Extract the (x, y) coordinate from the center of the cell holding the provided text.  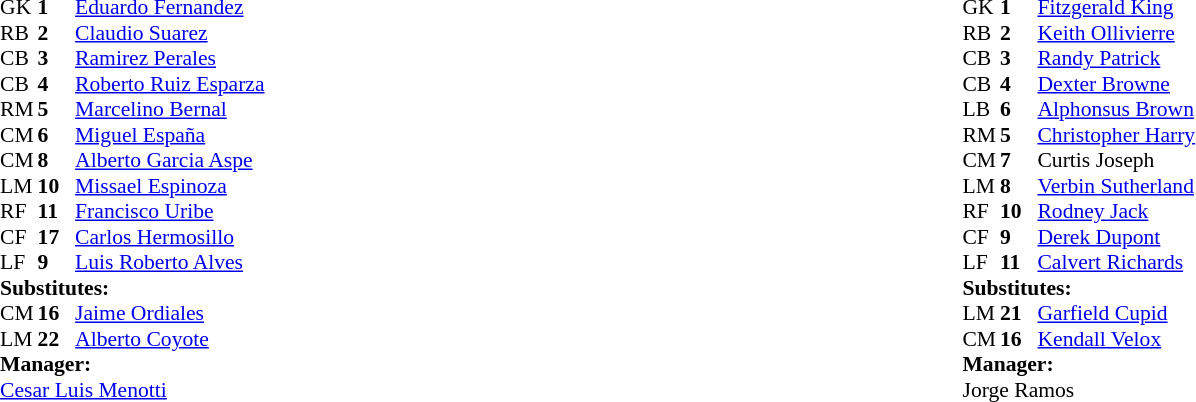
Alberto Coyote (170, 339)
7 (1019, 161)
Jaime Ordiales (170, 313)
Ramirez Perales (170, 59)
Claudio Suarez (170, 33)
Calvert Richards (1116, 263)
Keith Ollivierre (1116, 33)
21 (1019, 313)
22 (57, 339)
Garfield Cupid (1116, 313)
Luis Roberto Alves (170, 263)
Carlos Hermosillo (170, 237)
17 (57, 237)
Alphonsus Brown (1116, 109)
Dexter Browne (1116, 84)
Missael Espinoza (170, 186)
Kendall Velox (1116, 339)
Derek Dupont (1116, 237)
Rodney Jack (1116, 211)
Randy Patrick (1116, 59)
Christopher Harry (1116, 135)
Marcelino Bernal (170, 109)
Curtis Joseph (1116, 161)
Alberto Garcia Aspe (170, 161)
LB (981, 109)
Francisco Uribe (170, 211)
Verbin Sutherland (1116, 186)
Roberto Ruiz Esparza (170, 84)
Miguel España (170, 135)
